Locate the cell with the specified text and output its [x, y] center coordinate. 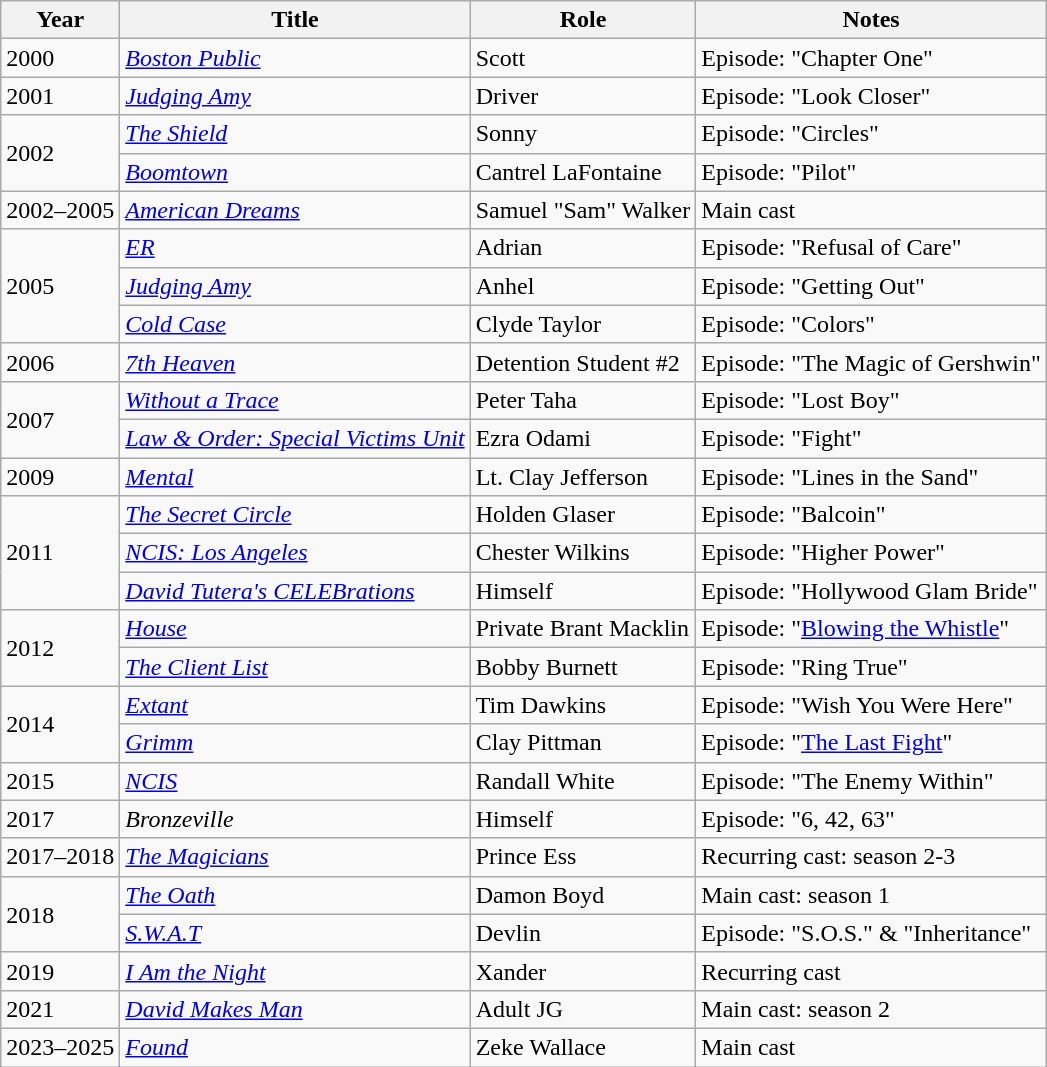
Holden Glaser [583, 515]
S.W.A.T [295, 933]
Episode: "Lost Boy" [872, 400]
Episode: "Fight" [872, 438]
2017–2018 [60, 857]
Episode: "S.O.S." & "Inheritance" [872, 933]
NCIS: Los Angeles [295, 553]
Prince Ess [583, 857]
Adult JG [583, 1009]
Bronzeville [295, 819]
Clay Pittman [583, 743]
Samuel "Sam" Walker [583, 210]
Recurring cast: season 2-3 [872, 857]
Episode: "Blowing the Whistle" [872, 629]
Chester Wilkins [583, 553]
Boomtown [295, 172]
2017 [60, 819]
Xander [583, 971]
2001 [60, 96]
2019 [60, 971]
Episode: "6, 42, 63" [872, 819]
Boston Public [295, 58]
2005 [60, 286]
Episode: "Colors" [872, 324]
Extant [295, 705]
Episode: "Getting Out" [872, 286]
2000 [60, 58]
2011 [60, 553]
Episode: "Chapter One" [872, 58]
Episode: "Look Closer" [872, 96]
The Shield [295, 134]
Driver [583, 96]
2002–2005 [60, 210]
The Oath [295, 895]
Zeke Wallace [583, 1047]
Sonny [583, 134]
The Client List [295, 667]
The Magicians [295, 857]
Episode: "Ring True" [872, 667]
ER [295, 248]
Recurring cast [872, 971]
Episode: "Balcoin" [872, 515]
Damon Boyd [583, 895]
Episode: "The Magic of Gershwin" [872, 362]
American Dreams [295, 210]
Without a Trace [295, 400]
Bobby Burnett [583, 667]
2007 [60, 419]
Randall White [583, 781]
2012 [60, 648]
Title [295, 20]
Cantrel LaFontaine [583, 172]
Grimm [295, 743]
I Am the Night [295, 971]
Detention Student #2 [583, 362]
David Tutera's CELEBrations [295, 591]
7th Heaven [295, 362]
Tim Dawkins [583, 705]
Year [60, 20]
Episode: "Refusal of Care" [872, 248]
2014 [60, 724]
Private Brant Macklin [583, 629]
2009 [60, 477]
Notes [872, 20]
Episode: "The Last Fight" [872, 743]
Role [583, 20]
House [295, 629]
Ezra Odami [583, 438]
The Secret Circle [295, 515]
2018 [60, 914]
Episode: "Pilot" [872, 172]
Mental [295, 477]
Lt. Clay Jefferson [583, 477]
Found [295, 1047]
2021 [60, 1009]
Episode: "Wish You Were Here" [872, 705]
Law & Order: Special Victims Unit [295, 438]
2006 [60, 362]
Scott [583, 58]
Episode: "Lines in the Sand" [872, 477]
Cold Case [295, 324]
NCIS [295, 781]
Main cast: season 2 [872, 1009]
Peter Taha [583, 400]
Episode: "Hollywood Glam Bride" [872, 591]
Main cast: season 1 [872, 895]
Clyde Taylor [583, 324]
Adrian [583, 248]
Devlin [583, 933]
David Makes Man [295, 1009]
2023–2025 [60, 1047]
Episode: "The Enemy Within" [872, 781]
2015 [60, 781]
Episode: "Higher Power" [872, 553]
2002 [60, 153]
Anhel [583, 286]
Episode: "Circles" [872, 134]
